Find where the given text appears and provide that cell's center as (X, Y) coordinate. 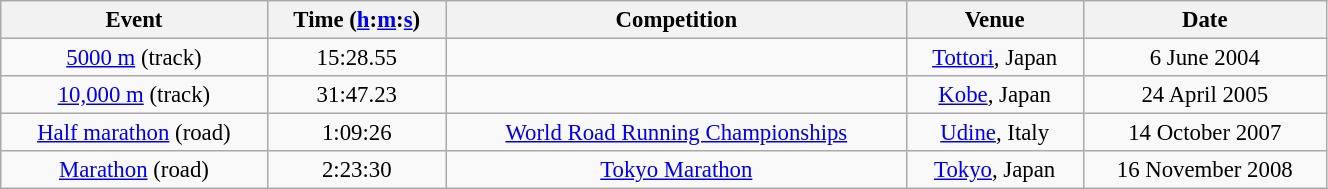
Tokyo Marathon (676, 170)
24 April 2005 (1204, 95)
Marathon (road) (134, 170)
World Road Running Championships (676, 133)
Kobe, Japan (994, 95)
Time (h:m:s) (356, 20)
Tokyo, Japan (994, 170)
14 October 2007 (1204, 133)
Udine, Italy (994, 133)
6 June 2004 (1204, 58)
Event (134, 20)
1:09:26 (356, 133)
10,000 m (track) (134, 95)
16 November 2008 (1204, 170)
2:23:30 (356, 170)
Half marathon (road) (134, 133)
Competition (676, 20)
Venue (994, 20)
31:47.23 (356, 95)
Date (1204, 20)
Tottori, Japan (994, 58)
15:28.55 (356, 58)
5000 m (track) (134, 58)
